Pinpoint the cell where the given text exists, returning its [x, y] midpoint coordinate. 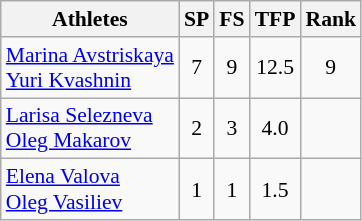
Marina AvstriskayaYuri Kvashnin [90, 68]
4.0 [276, 128]
FS [232, 19]
SP [196, 19]
Elena ValovaOleg Vasiliev [90, 190]
3 [232, 128]
1.5 [276, 190]
Athletes [90, 19]
TFP [276, 19]
Rank [330, 19]
Larisa SeleznevaOleg Makarov [90, 128]
12.5 [276, 68]
2 [196, 128]
7 [196, 68]
